Detect which cell encompasses the target text, then output its [X, Y] center coordinate. 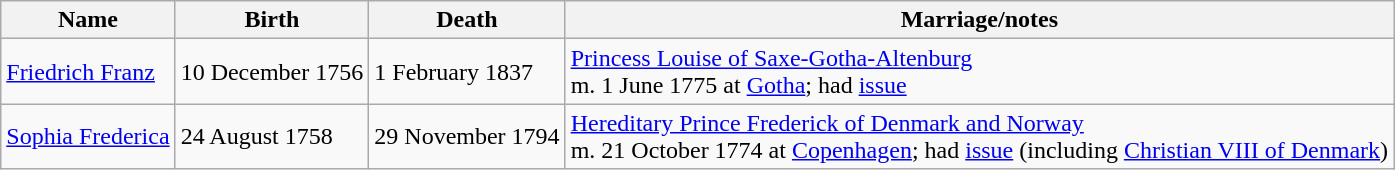
24 August 1758 [272, 136]
1 February 1837 [467, 72]
Marriage/notes [979, 20]
Death [467, 20]
Sophia Frederica [88, 136]
10 December 1756 [272, 72]
Friedrich Franz [88, 72]
Name [88, 20]
Hereditary Prince Frederick of Denmark and Norwaym. 21 October 1774 at Copenhagen; had issue (including Christian VIII of Denmark) [979, 136]
Princess Louise of Saxe-Gotha-Altenburgm. 1 June 1775 at Gotha; had issue [979, 72]
Birth [272, 20]
29 November 1794 [467, 136]
